Capture the cell that displays the provided text and extract its (x, y) central coordinate. 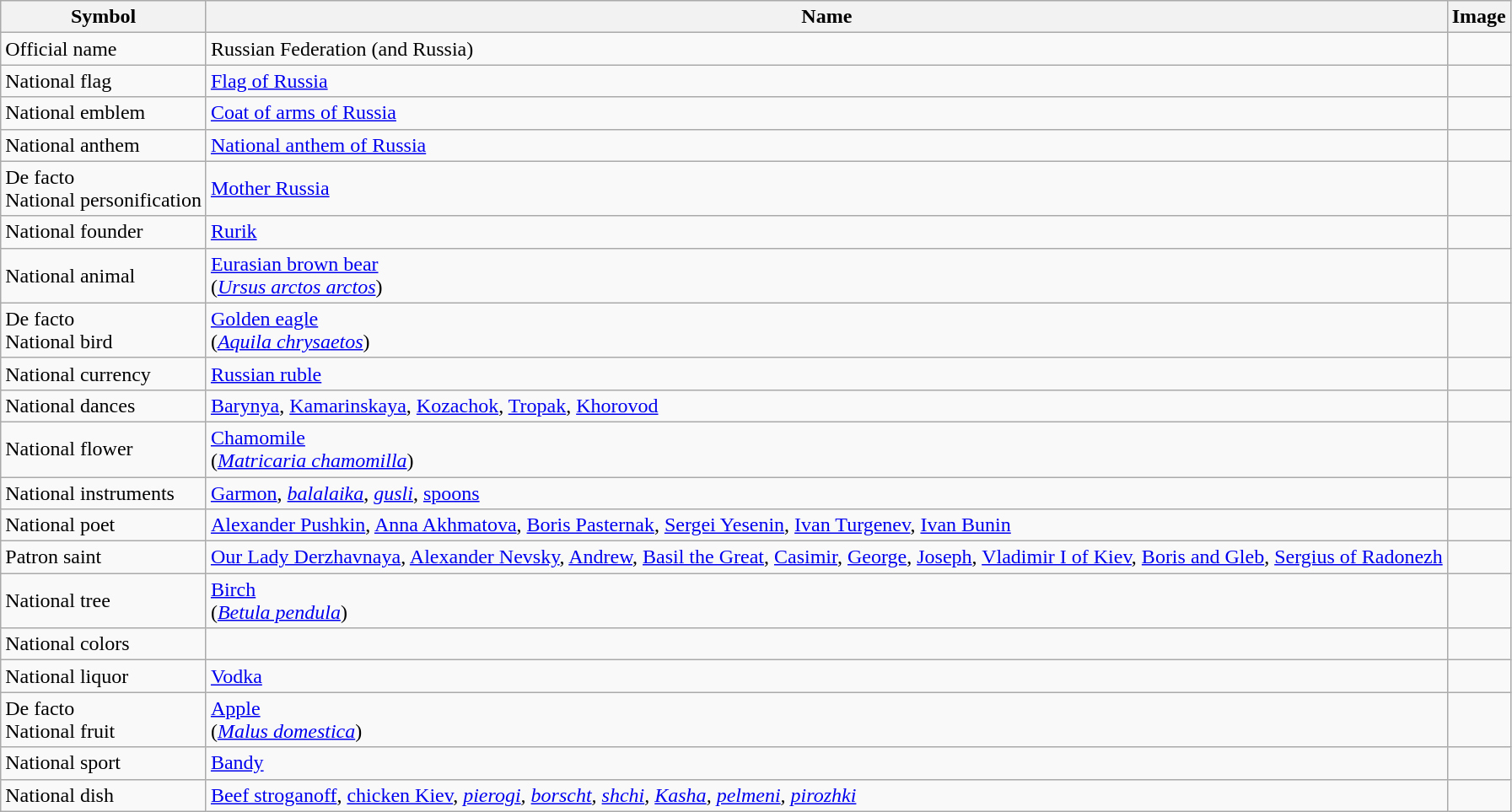
Image (1479, 17)
Name (826, 17)
National animal (104, 275)
Alexander Pushkin, Anna Akhmatova, Boris Pasternak, Sergei Yesenin, Ivan Turgenev, Ivan Bunin (826, 525)
National sport (104, 763)
Flag of Russia (826, 81)
National liquor (104, 676)
National flag (104, 81)
National dish (104, 795)
Beef stroganoff, chicken Kiev, pierogi, borscht, shchi, Kasha, pelmeni, pirozhki (826, 795)
National instruments (104, 493)
De factoNational personification (104, 189)
National tree (104, 600)
Patron saint (104, 557)
De factoNational fruit (104, 720)
Garmon, balalaika, gusli, spoons (826, 493)
Eurasian brown bear(Ursus arctos arctos) (826, 275)
National emblem (104, 113)
National colors (104, 644)
Russian ruble (826, 374)
De factoNational bird (104, 331)
Coat of arms of Russia (826, 113)
Symbol (104, 17)
National currency (104, 374)
Official name (104, 49)
National founder (104, 232)
Vodka (826, 676)
Chamomile(Matricaria chamomilla) (826, 449)
Birch(Betula pendula) (826, 600)
Bandy (826, 763)
Apple(Malus domestica) (826, 720)
Our Lady Derzhavnaya, Alexander Nevsky, Andrew, Basil the Great, Casimir, George, Joseph, Vladimir I of Kiev, Boris and Gleb, Sergius of Radonezh (826, 557)
Rurik (826, 232)
Mother Russia (826, 189)
Barynya, Kamarinskaya, Kozachok, Tropak, Khorovod (826, 406)
National flower (104, 449)
National poet (104, 525)
National dances (104, 406)
National anthem (104, 145)
Golden eagle(Aquila chrysaetos) (826, 331)
National anthem of Russia (826, 145)
Russian Federation (and Russia) (826, 49)
